Return the [X, Y] coordinate for the center point of the cell that contains the specified text.  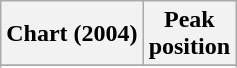
Chart (2004) [72, 34]
Peakposition [189, 34]
